Return (x, y) of the center of cell containing provided text 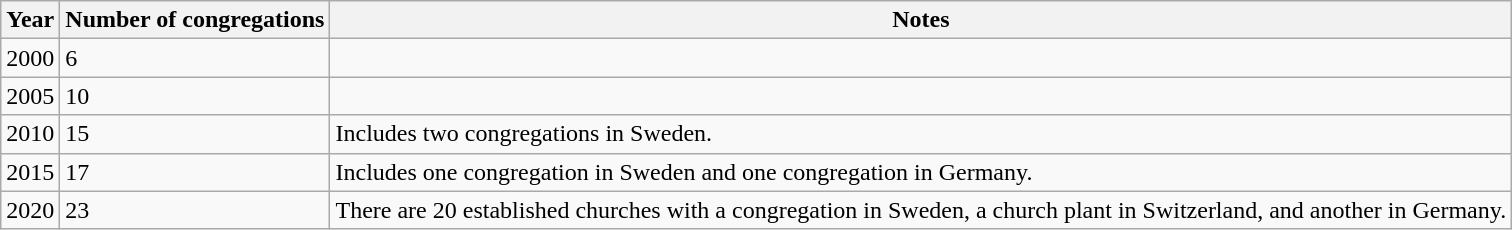
2000 (30, 58)
Includes one congregation in Sweden and one congregation in Germany. (921, 172)
Notes (921, 20)
17 (195, 172)
Number of congregations (195, 20)
15 (195, 134)
23 (195, 210)
2010 (30, 134)
Includes two congregations in Sweden. (921, 134)
Year (30, 20)
2015 (30, 172)
10 (195, 96)
6 (195, 58)
2005 (30, 96)
2020 (30, 210)
There are 20 established churches with a congregation in Sweden, a church plant in Switzerland, and another in Germany. (921, 210)
